Extract the (X, Y) coordinate from the center of the cell holding the provided text.  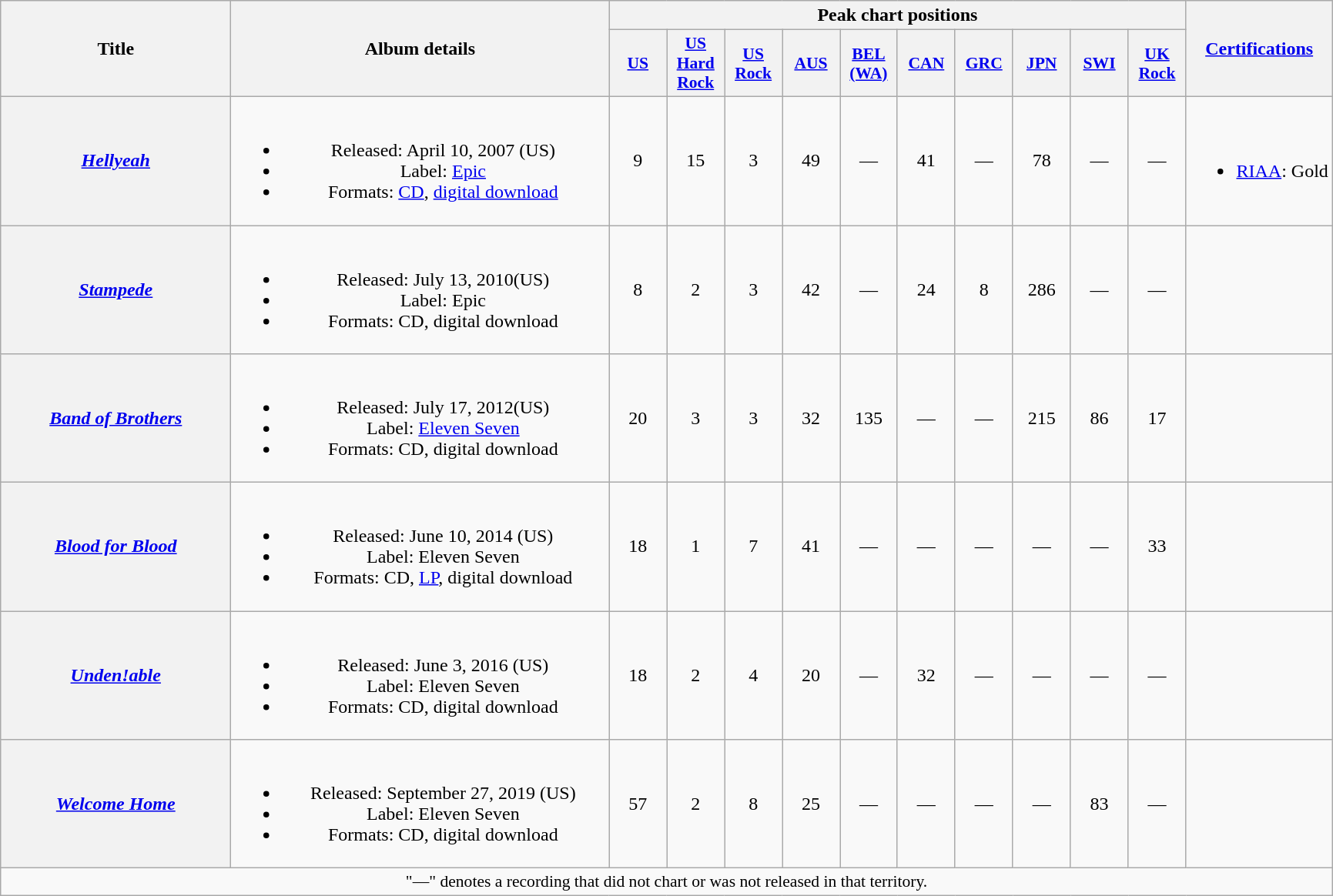
135 (869, 419)
BEL(WA) (869, 63)
Band of Brothers (116, 419)
Unden!able (116, 676)
SWI (1100, 63)
Released: June 3, 2016 (US)Label: Eleven SevenFormats: CD, digital download (420, 676)
Welcome Home (116, 804)
33 (1157, 547)
57 (638, 804)
Hellyeah (116, 160)
UKRock (1157, 63)
7 (753, 547)
AUS (812, 63)
Peak chart positions (898, 15)
Stampede (116, 289)
25 (812, 804)
Blood for Blood (116, 547)
Released: June 10, 2014 (US)Label: Eleven SevenFormats: CD, LP, digital download (420, 547)
GRC (984, 63)
42 (812, 289)
49 (812, 160)
86 (1100, 419)
4 (753, 676)
15 (696, 160)
"—" denotes a recording that did not chart or was not released in that territory. (667, 882)
286 (1041, 289)
Title (116, 49)
1 (696, 547)
17 (1157, 419)
US (638, 63)
Released: July 13, 2010(US)Label: EpicFormats: CD, digital download (420, 289)
Album details (420, 49)
Released: September 27, 2019 (US)Label: Eleven SevenFormats: CD, digital download (420, 804)
24 (926, 289)
RIAA: Gold (1259, 160)
78 (1041, 160)
Released: April 10, 2007 (US)Label: EpicFormats: CD, digital download (420, 160)
215 (1041, 419)
CAN (926, 63)
Certifications (1259, 49)
Released: July 17, 2012(US)Label: Eleven SevenFormats: CD, digital download (420, 419)
JPN (1041, 63)
USRock (753, 63)
83 (1100, 804)
USHard Rock (696, 63)
9 (638, 160)
